Return the (X, Y) coordinate for the center point of the cell that contains the specified text.  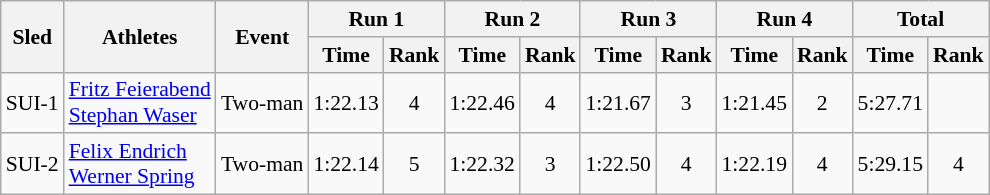
Felix EndrichWerner Spring (140, 164)
Run 1 (376, 19)
Run 3 (648, 19)
Run 2 (512, 19)
1:22.13 (346, 102)
5 (414, 164)
5:29.15 (890, 164)
Total (921, 19)
1:21.45 (754, 102)
5:27.71 (890, 102)
Fritz FeierabendStephan Waser (140, 102)
1:22.32 (482, 164)
SUI-1 (32, 102)
1:22.19 (754, 164)
2 (822, 102)
SUI-2 (32, 164)
1:21.67 (618, 102)
Athletes (140, 36)
Sled (32, 36)
1:22.46 (482, 102)
Event (262, 36)
1:22.50 (618, 164)
1:22.14 (346, 164)
Run 4 (785, 19)
